Locate the cell with the specified text and output its [X, Y] center coordinate. 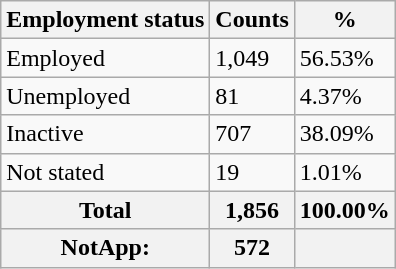
1,856 [252, 210]
% [344, 20]
NotApp: [106, 248]
1.01% [344, 172]
572 [252, 248]
Counts [252, 20]
Not stated [106, 172]
56.53% [344, 58]
19 [252, 172]
1,049 [252, 58]
707 [252, 134]
Employment status [106, 20]
81 [252, 96]
38.09% [344, 134]
Unemployed [106, 96]
4.37% [344, 96]
Total [106, 210]
100.00% [344, 210]
Inactive [106, 134]
Employed [106, 58]
